Capture the cell that displays the provided text and extract its [x, y] central coordinate. 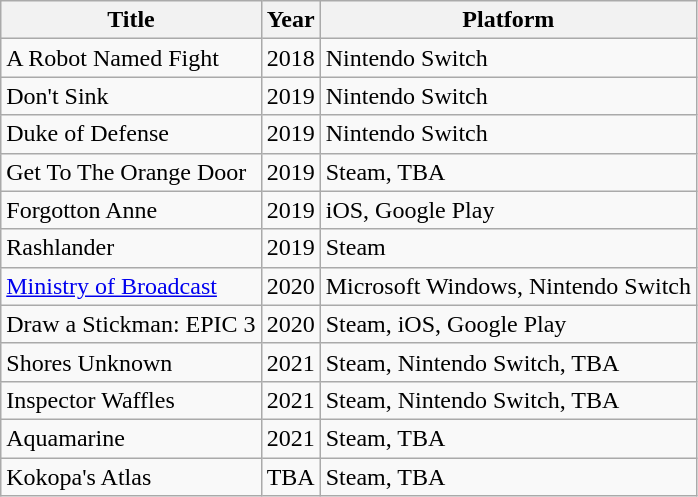
Year [290, 20]
Kokopa's Atlas [131, 477]
Ministry of Broadcast [131, 286]
Get To The Orange Door [131, 172]
Draw a Stickman: EPIC 3 [131, 324]
A Robot Named Fight [131, 58]
Inspector Waffles [131, 400]
Steam, iOS, Google Play [508, 324]
Forgotton Anne [131, 210]
Don't Sink [131, 96]
iOS, Google Play [508, 210]
Steam [508, 248]
Microsoft Windows, Nintendo Switch [508, 286]
2018 [290, 58]
Duke of Defense [131, 134]
TBA [290, 477]
Aquamarine [131, 438]
Shores Unknown [131, 362]
Title [131, 20]
Rashlander [131, 248]
Platform [508, 20]
